Locate the cell with the specified text and output its (X, Y) center coordinate. 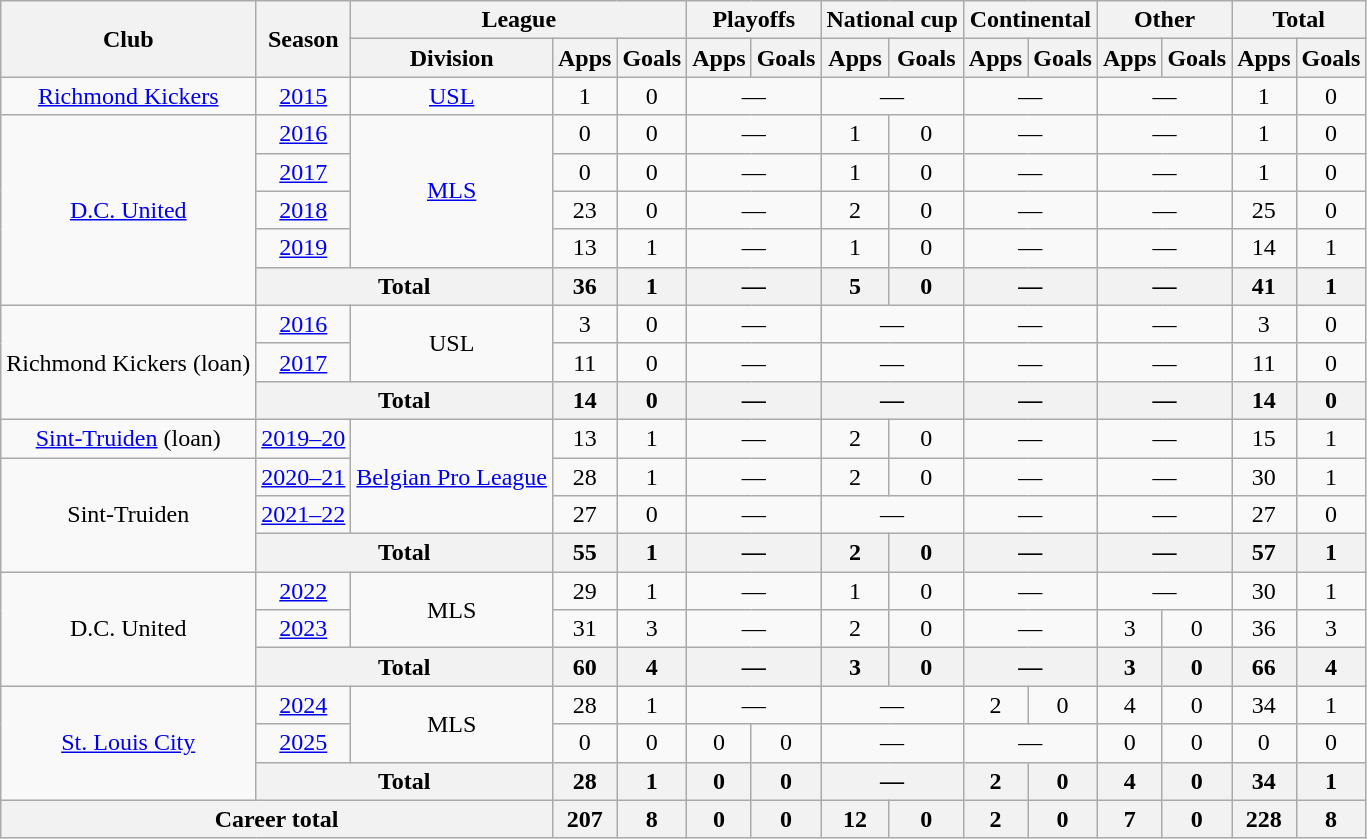
41 (1264, 286)
2019 (304, 248)
Club (128, 39)
57 (1264, 553)
Playoffs (754, 20)
60 (584, 667)
St. Louis City (128, 743)
31 (584, 629)
2022 (304, 591)
National cup (892, 20)
228 (1264, 819)
2020–21 (304, 477)
2019–20 (304, 438)
Sint-Truiden (loan) (128, 438)
2025 (304, 743)
23 (584, 210)
25 (1264, 210)
66 (1264, 667)
Sint-Truiden (128, 515)
2018 (304, 210)
15 (1264, 438)
League (519, 20)
Richmond Kickers (loan) (128, 362)
7 (1129, 819)
Other (1164, 20)
2024 (304, 705)
Continental (1030, 20)
5 (855, 286)
2023 (304, 629)
Career total (277, 819)
55 (584, 553)
29 (584, 591)
207 (584, 819)
Belgian Pro League (452, 476)
Season (304, 39)
2015 (304, 96)
12 (855, 819)
Division (452, 58)
Richmond Kickers (128, 96)
2021–22 (304, 515)
